Return the [x, y] coordinate for the center point of the cell that contains the specified text.  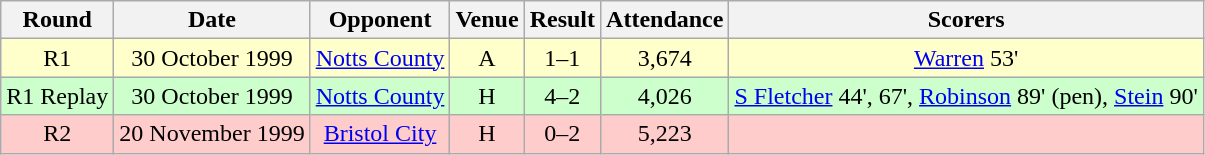
Venue [487, 20]
Scorers [966, 20]
R1 Replay [58, 96]
Round [58, 20]
0–2 [562, 134]
20 November 1999 [212, 134]
3,674 [665, 58]
Attendance [665, 20]
4–2 [562, 96]
R1 [58, 58]
5,223 [665, 134]
Result [562, 20]
1–1 [562, 58]
A [487, 58]
Opponent [380, 20]
S Fletcher 44', 67', Robinson 89' (pen), Stein 90' [966, 96]
R2 [58, 134]
4,026 [665, 96]
Date [212, 20]
Bristol City [380, 134]
Warren 53' [966, 58]
